Output the (X, Y) coordinate of the center of the cell containing the given text.  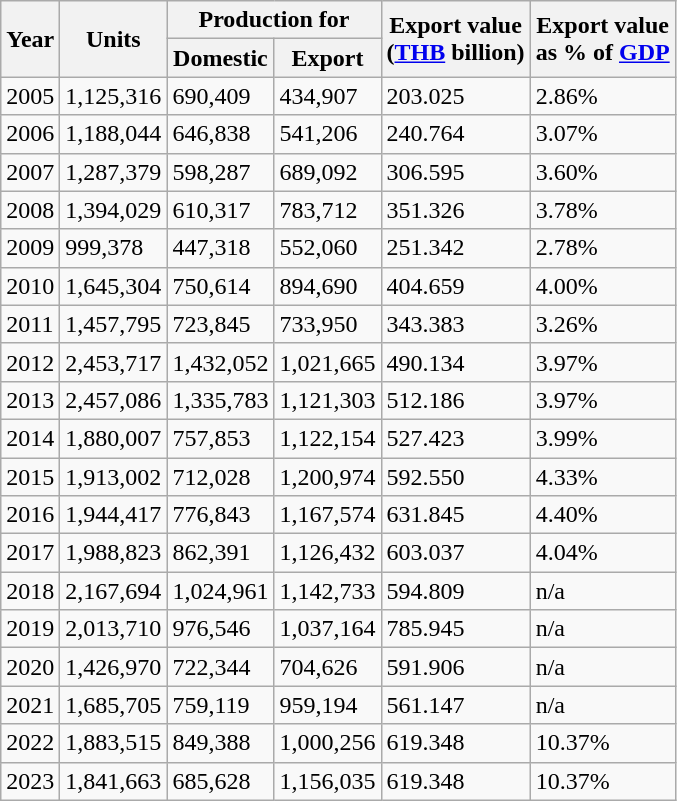
3.07% (602, 134)
1,426,970 (114, 667)
1,432,052 (220, 362)
1,122,154 (328, 438)
527.423 (456, 438)
733,950 (328, 324)
2015 (30, 477)
3.78% (602, 210)
1,944,417 (114, 515)
894,690 (328, 286)
2007 (30, 172)
2019 (30, 629)
2,457,086 (114, 400)
1,645,304 (114, 286)
1,335,783 (220, 400)
Domestic (220, 58)
1,037,164 (328, 629)
2011 (30, 324)
2010 (30, 286)
690,409 (220, 96)
1,394,029 (114, 210)
2005 (30, 96)
785.945 (456, 629)
685,628 (220, 781)
2008 (30, 210)
2018 (30, 591)
343.383 (456, 324)
447,318 (220, 248)
598,287 (220, 172)
2,167,694 (114, 591)
631.845 (456, 515)
2,013,710 (114, 629)
1,156,035 (328, 781)
1,000,256 (328, 743)
2,453,717 (114, 362)
1,880,007 (114, 438)
251.342 (456, 248)
1,287,379 (114, 172)
2016 (30, 515)
1,167,574 (328, 515)
Year (30, 39)
434,907 (328, 96)
603.037 (456, 553)
959,194 (328, 705)
1,841,663 (114, 781)
783,712 (328, 210)
2.78% (602, 248)
862,391 (220, 553)
351.326 (456, 210)
Units (114, 39)
1,457,795 (114, 324)
2017 (30, 553)
3.60% (602, 172)
552,060 (328, 248)
2006 (30, 134)
1,883,515 (114, 743)
404.659 (456, 286)
2.86% (602, 96)
999,378 (114, 248)
2009 (30, 248)
2023 (30, 781)
704,626 (328, 667)
306.595 (456, 172)
1,024,961 (220, 591)
723,845 (220, 324)
712,028 (220, 477)
757,853 (220, 438)
594.809 (456, 591)
1,126,432 (328, 553)
Export (328, 58)
1,142,733 (328, 591)
Production for (274, 20)
1,988,823 (114, 553)
976,546 (220, 629)
2020 (30, 667)
1,685,705 (114, 705)
750,614 (220, 286)
2013 (30, 400)
1,021,665 (328, 362)
849,388 (220, 743)
4.04% (602, 553)
2014 (30, 438)
759,119 (220, 705)
1,188,044 (114, 134)
240.764 (456, 134)
3.26% (602, 324)
2022 (30, 743)
3.99% (602, 438)
689,092 (328, 172)
1,125,316 (114, 96)
541,206 (328, 134)
Export value (THB billion) (456, 39)
2012 (30, 362)
722,344 (220, 667)
591.906 (456, 667)
Export value as % of GDP (602, 39)
1,200,974 (328, 477)
2021 (30, 705)
1,913,002 (114, 477)
490.134 (456, 362)
512.186 (456, 400)
1,121,303 (328, 400)
610,317 (220, 210)
4.33% (602, 477)
203.025 (456, 96)
4.00% (602, 286)
646,838 (220, 134)
592.550 (456, 477)
776,843 (220, 515)
561.147 (456, 705)
4.40% (602, 515)
